Extract the (x, y) coordinate from the center of the cell holding the provided text.  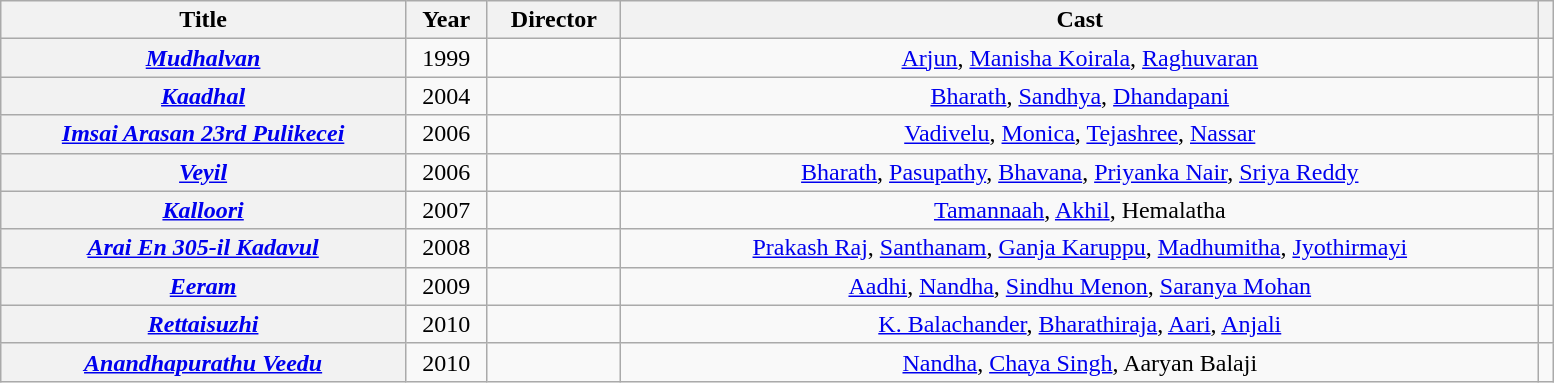
Veyil (204, 172)
K. Balachander, Bharathiraja, Aari, Anjali (1080, 324)
2009 (446, 286)
Aadhi, Nandha, Sindhu Menon, Saranya Mohan (1080, 286)
2007 (446, 210)
Prakash Raj, Santhanam, Ganja Karuppu, Madhumitha, Jyothirmayi (1080, 248)
Mudhalvan (204, 58)
Anandhapurathu Veedu (204, 362)
Director (554, 20)
Cast (1080, 20)
Bharath, Sandhya, Dhandapani (1080, 96)
Kaadhal (204, 96)
Arai En 305-il Kadavul (204, 248)
Arjun, Manisha Koirala, Raghuvaran (1080, 58)
Year (446, 20)
Vadivelu, Monica, Tejashree, Nassar (1080, 134)
Imsai Arasan 23rd Pulikecei (204, 134)
Rettaisuzhi (204, 324)
2004 (446, 96)
Tamannaah, Akhil, Hemalatha (1080, 210)
1999 (446, 58)
Nandha, Chaya Singh, Aaryan Balaji (1080, 362)
Kalloori (204, 210)
2008 (446, 248)
Bharath, Pasupathy, Bhavana, Priyanka Nair, Sriya Reddy (1080, 172)
Eeram (204, 286)
Title (204, 20)
